Output the [x, y] coordinate of the center of the cell containing the given text.  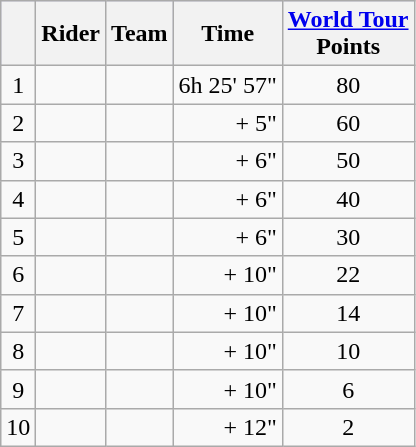
8 [18, 351]
+ 12" [228, 427]
60 [348, 123]
3 [18, 161]
50 [348, 161]
7 [18, 313]
1 [18, 85]
+ 5" [228, 123]
Team [140, 34]
Rider [71, 34]
World Tour Points [348, 34]
4 [18, 199]
40 [348, 199]
80 [348, 85]
14 [348, 313]
5 [18, 237]
9 [18, 389]
30 [348, 237]
22 [348, 275]
Time [228, 34]
6h 25' 57" [228, 85]
